Return the [x, y] coordinate for the center point of the cell that contains the specified text.  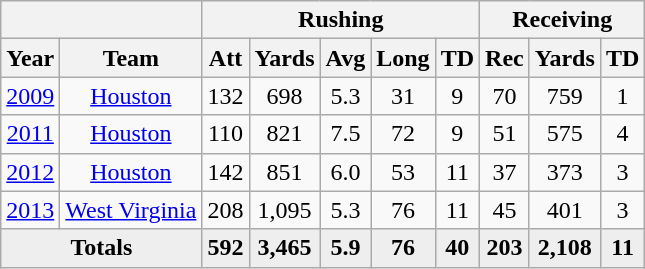
40 [457, 248]
2009 [30, 96]
Rushing [341, 20]
6.0 [346, 172]
Avg [346, 58]
7.5 [346, 134]
1,095 [284, 210]
575 [564, 134]
698 [284, 96]
2012 [30, 172]
851 [284, 172]
Rec [505, 58]
31 [403, 96]
2013 [30, 210]
37 [505, 172]
5.9 [346, 248]
208 [226, 210]
203 [505, 248]
Year [30, 58]
759 [564, 96]
Team [131, 58]
45 [505, 210]
72 [403, 134]
3,465 [284, 248]
4 [622, 134]
Long [403, 58]
Att [226, 58]
2,108 [564, 248]
821 [284, 134]
Totals [102, 248]
592 [226, 248]
401 [564, 210]
53 [403, 172]
Receiving [562, 20]
373 [564, 172]
2011 [30, 134]
132 [226, 96]
142 [226, 172]
110 [226, 134]
1 [622, 96]
70 [505, 96]
West Virginia [131, 210]
51 [505, 134]
